Scan for the cell matching the given text and deliver its (x, y) coordinate at center. 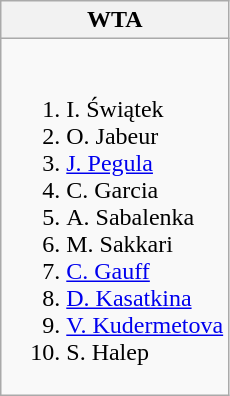
I. Świątek O. Jabeur J. Pegula C. Garcia A. Sabalenka M. Sakkari C. Gauff D. Kasatkina V. Kudermetova S. Halep (115, 217)
WTA (115, 20)
